Detect which cell encompasses the target text, then output its (X, Y) center coordinate. 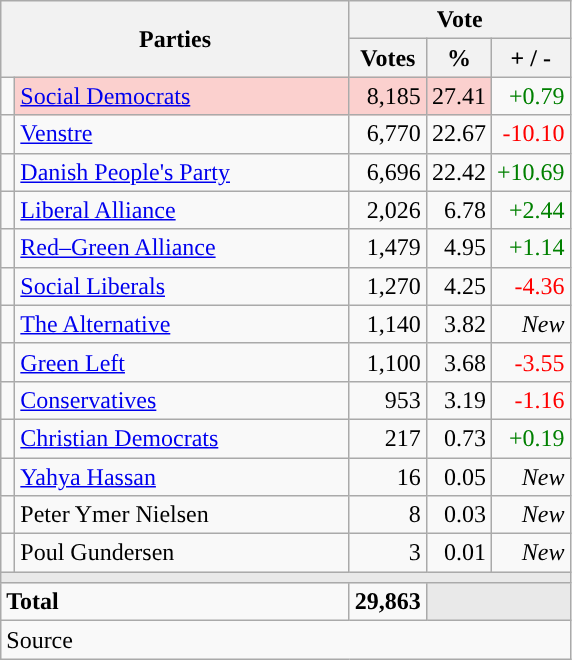
0.01 (458, 553)
Danish People's Party (182, 172)
Venstre (182, 134)
3.82 (458, 324)
Total (176, 602)
+0.79 (530, 96)
217 (388, 438)
16 (388, 477)
+0.19 (530, 438)
Vote (460, 20)
953 (388, 400)
Poul Gundersen (182, 553)
0.05 (458, 477)
Green Left (182, 362)
6.78 (458, 210)
22.67 (458, 134)
Social Democrats (182, 96)
Source (286, 640)
+2.44 (530, 210)
Yahya Hassan (182, 477)
6,770 (388, 134)
8,185 (388, 96)
Social Liberals (182, 286)
4.25 (458, 286)
Red–Green Alliance (182, 248)
2,026 (388, 210)
4.95 (458, 248)
22.42 (458, 172)
-4.36 (530, 286)
Conservatives (182, 400)
-1.16 (530, 400)
27.41 (458, 96)
29,863 (388, 602)
Votes (388, 58)
Parties (176, 39)
Christian Democrats (182, 438)
% (458, 58)
+1.14 (530, 248)
-3.55 (530, 362)
0.73 (458, 438)
3.68 (458, 362)
+ / - (530, 58)
1,140 (388, 324)
Peter Ymer Nielsen (182, 515)
-10.10 (530, 134)
8 (388, 515)
3.19 (458, 400)
Liberal Alliance (182, 210)
3 (388, 553)
The Alternative (182, 324)
+10.69 (530, 172)
1,479 (388, 248)
6,696 (388, 172)
1,100 (388, 362)
1,270 (388, 286)
0.03 (458, 515)
